From the cell containing the given text, extract its center point as (X, Y) coordinate. 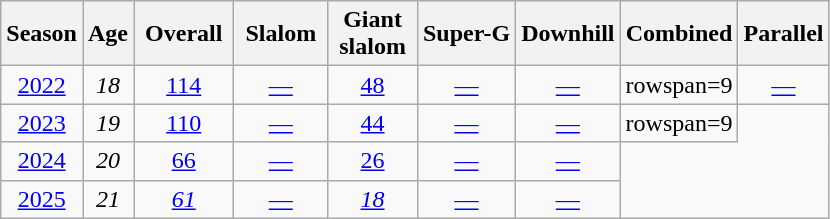
2022 (42, 85)
Combined (679, 34)
2023 (42, 123)
20 (108, 161)
Overall (184, 34)
114 (184, 85)
48 (373, 85)
2025 (42, 199)
26 (373, 161)
Super-G (466, 34)
Slalom (281, 34)
21 (108, 199)
Season (42, 34)
Parallel (784, 34)
Age (108, 34)
Giant slalom (373, 34)
66 (184, 161)
19 (108, 123)
2024 (42, 161)
Downhill (568, 34)
61 (184, 199)
44 (373, 123)
110 (184, 123)
